Output the [x, y] coordinate of the center of the cell containing the given text.  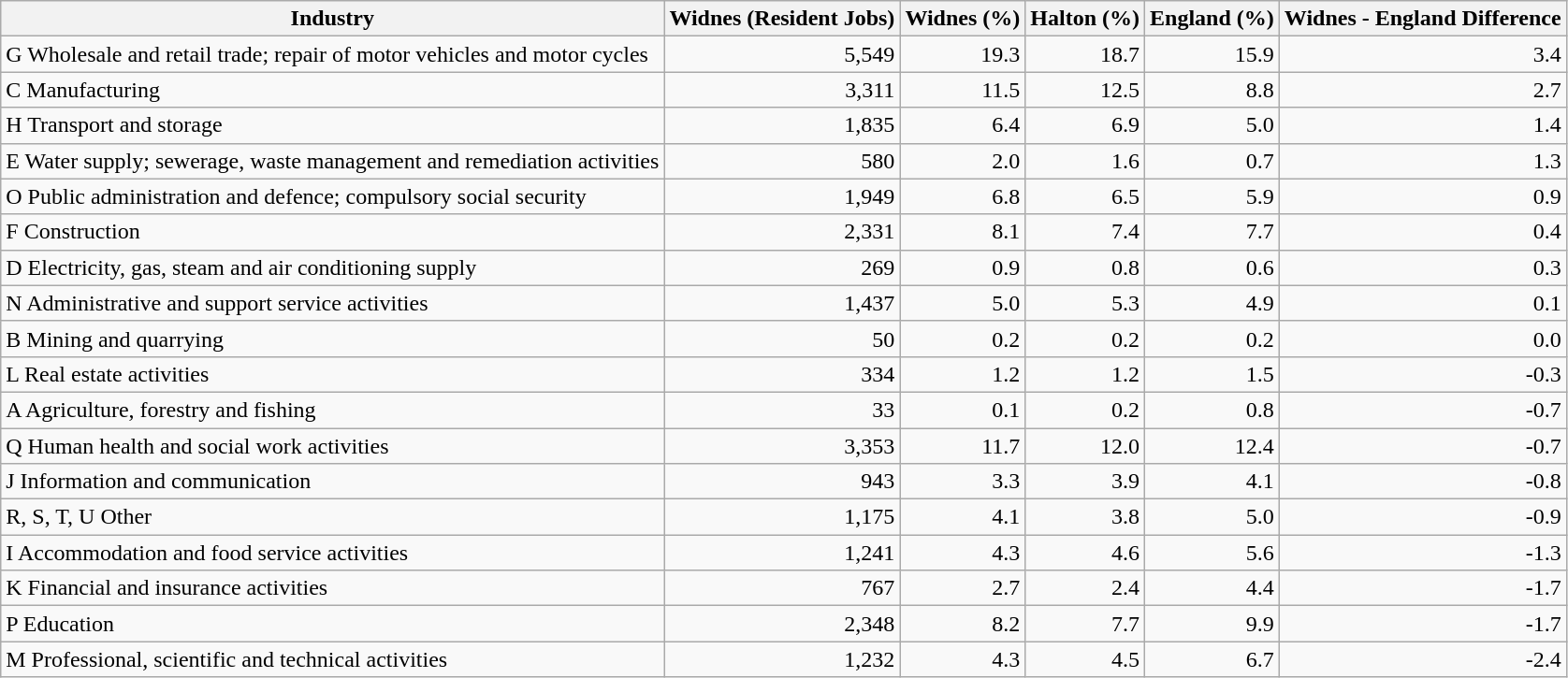
15.9 [1212, 54]
5.3 [1085, 303]
4.9 [1212, 303]
767 [782, 588]
9.9 [1212, 624]
E Water supply; sewerage, waste management and remediation activities [333, 161]
0.0 [1422, 339]
12.0 [1085, 446]
1.6 [1085, 161]
12.5 [1085, 90]
-2.4 [1422, 659]
I Accommodation and food service activities [333, 553]
P Education [333, 624]
3.9 [1085, 482]
Widnes (%) [963, 19]
F Construction [333, 232]
6.4 [963, 125]
12.4 [1212, 446]
1.3 [1422, 161]
R, S, T, U Other [333, 517]
0.6 [1212, 267]
11.5 [963, 90]
2.4 [1085, 588]
4.6 [1085, 553]
-1.3 [1422, 553]
M Professional, scientific and technical activities [333, 659]
8.8 [1212, 90]
J Information and communication [333, 482]
3.3 [963, 482]
334 [782, 374]
6.9 [1085, 125]
2,331 [782, 232]
Halton (%) [1085, 19]
50 [782, 339]
8.1 [963, 232]
H Transport and storage [333, 125]
Q Human health and social work activities [333, 446]
11.7 [963, 446]
943 [782, 482]
B Mining and quarrying [333, 339]
33 [782, 410]
8.2 [963, 624]
2.0 [963, 161]
1,949 [782, 196]
3,311 [782, 90]
4.4 [1212, 588]
580 [782, 161]
L Real estate activities [333, 374]
1.5 [1212, 374]
A Agriculture, forestry and fishing [333, 410]
3.4 [1422, 54]
-0.3 [1422, 374]
1.4 [1422, 125]
5,549 [782, 54]
-0.8 [1422, 482]
G Wholesale and retail trade; repair of motor vehicles and motor cycles [333, 54]
0.7 [1212, 161]
18.7 [1085, 54]
4.5 [1085, 659]
1,241 [782, 553]
1,835 [782, 125]
O Public administration and defence; compulsory social security [333, 196]
3.8 [1085, 517]
Widnes - England Difference [1422, 19]
2,348 [782, 624]
N Administrative and support service activities [333, 303]
269 [782, 267]
0.4 [1422, 232]
K Financial and insurance activities [333, 588]
1,175 [782, 517]
Industry [333, 19]
0.3 [1422, 267]
5.9 [1212, 196]
England (%) [1212, 19]
D Electricity, gas, steam and air conditioning supply [333, 267]
6.5 [1085, 196]
5.6 [1212, 553]
1,232 [782, 659]
C Manufacturing [333, 90]
-0.9 [1422, 517]
19.3 [963, 54]
6.8 [963, 196]
6.7 [1212, 659]
Widnes (Resident Jobs) [782, 19]
3,353 [782, 446]
1,437 [782, 303]
7.4 [1085, 232]
